Identify which cell holds the provided text, then report its (x, y) central coordinate. 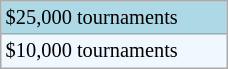
$25,000 tournaments (114, 17)
$10,000 tournaments (114, 51)
